Pinpoint the cell where the given text exists, returning its [X, Y] midpoint coordinate. 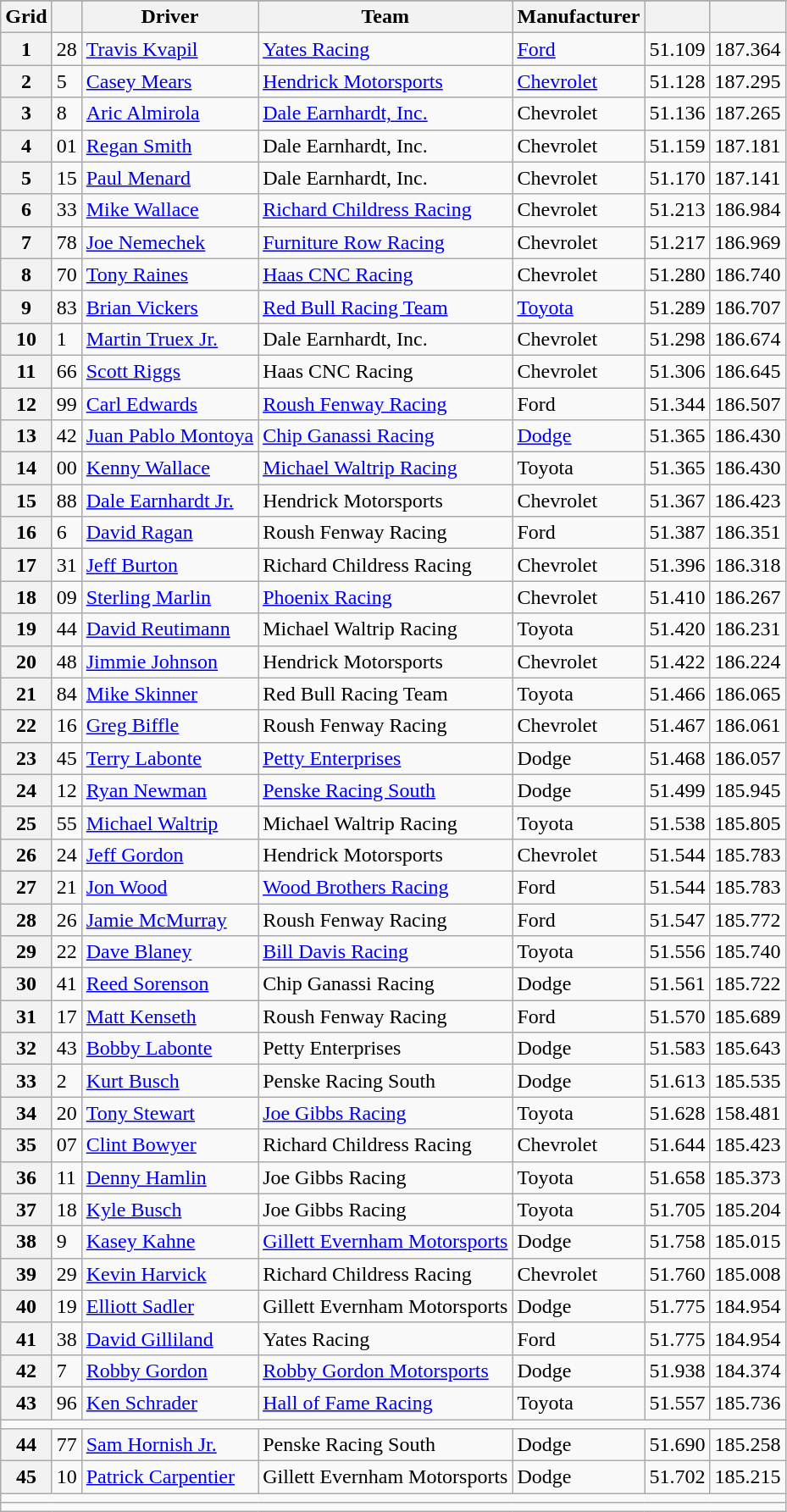
51.557 [678, 1403]
51.420 [678, 629]
186.061 [747, 726]
Kevin Harvick [169, 1274]
51.547 [678, 919]
Greg Biffle [169, 726]
Elliott Sadler [169, 1306]
51.613 [678, 1081]
Travis Kvapil [169, 49]
3 [26, 114]
186.267 [747, 597]
51.217 [678, 242]
Carl Edwards [169, 404]
Manufacturer [579, 17]
186.318 [747, 565]
186.984 [747, 210]
Robby Gordon Motorsports [385, 1371]
40 [26, 1306]
Jeff Burton [169, 565]
186.645 [747, 371]
187.265 [747, 114]
51.468 [678, 758]
186.224 [747, 662]
185.373 [747, 1177]
66 [66, 371]
4 [26, 146]
51.387 [678, 533]
187.141 [747, 178]
185.945 [747, 790]
186.969 [747, 242]
51.705 [678, 1210]
Mike Wallace [169, 210]
187.364 [747, 49]
51.760 [678, 1274]
51.410 [678, 597]
96 [66, 1403]
70 [66, 274]
51.298 [678, 339]
Driver [169, 17]
Juan Pablo Montoya [169, 436]
Terry Labonte [169, 758]
Patrick Carpentier [169, 1477]
51.467 [678, 726]
34 [26, 1113]
Jon Wood [169, 887]
48 [66, 662]
51.367 [678, 501]
Wood Brothers Racing [385, 887]
186.351 [747, 533]
Sterling Marlin [169, 597]
00 [66, 468]
51.644 [678, 1145]
Jamie McMurray [169, 919]
30 [26, 984]
Brian Vickers [169, 307]
51.128 [678, 81]
Casey Mears [169, 81]
14 [26, 468]
186.507 [747, 404]
23 [26, 758]
185.423 [747, 1145]
185.015 [747, 1242]
99 [66, 404]
Kasey Kahne [169, 1242]
185.204 [747, 1210]
Martin Truex Jr. [169, 339]
36 [26, 1177]
51.702 [678, 1477]
51.109 [678, 49]
51.159 [678, 146]
David Gilliland [169, 1338]
184.374 [747, 1371]
Ryan Newman [169, 790]
25 [26, 822]
Dave Blaney [169, 952]
51.289 [678, 307]
158.481 [747, 1113]
Regan Smith [169, 146]
Matt Kenseth [169, 1016]
Phoenix Racing [385, 597]
51.628 [678, 1113]
51.396 [678, 565]
09 [66, 597]
Kyle Busch [169, 1210]
Denny Hamlin [169, 1177]
Bill Davis Racing [385, 952]
35 [26, 1145]
07 [66, 1145]
187.295 [747, 81]
88 [66, 501]
Scott Riggs [169, 371]
185.535 [747, 1081]
51.213 [678, 210]
51.658 [678, 1177]
Furniture Row Racing [385, 242]
51.561 [678, 984]
Aric Almirola [169, 114]
185.643 [747, 1049]
51.690 [678, 1445]
186.423 [747, 501]
Hall of Fame Racing [385, 1403]
51.499 [678, 790]
77 [66, 1445]
Sam Hornish Jr. [169, 1445]
84 [66, 694]
186.674 [747, 339]
51.556 [678, 952]
78 [66, 242]
Dale Earnhardt Jr. [169, 501]
27 [26, 887]
David Ragan [169, 533]
Tony Raines [169, 274]
185.805 [747, 822]
Clint Bowyer [169, 1145]
Mike Skinner [169, 694]
51.306 [678, 371]
Kenny Wallace [169, 468]
186.065 [747, 694]
13 [26, 436]
51.280 [678, 274]
Jimmie Johnson [169, 662]
Bobby Labonte [169, 1049]
51.938 [678, 1371]
185.772 [747, 919]
186.707 [747, 307]
185.689 [747, 1016]
Michael Waltrip [169, 822]
Grid [26, 17]
185.740 [747, 952]
187.181 [747, 146]
185.008 [747, 1274]
185.736 [747, 1403]
185.215 [747, 1477]
186.057 [747, 758]
37 [26, 1210]
55 [66, 822]
51.758 [678, 1242]
51.422 [678, 662]
51.583 [678, 1049]
Jeff Gordon [169, 855]
83 [66, 307]
51.136 [678, 114]
51.170 [678, 178]
185.258 [747, 1445]
32 [26, 1049]
51.570 [678, 1016]
51.466 [678, 694]
186.740 [747, 274]
David Reutimann [169, 629]
186.231 [747, 629]
Paul Menard [169, 178]
Joe Nemechek [169, 242]
Tony Stewart [169, 1113]
Ken Schrader [169, 1403]
01 [66, 146]
51.538 [678, 822]
Team [385, 17]
51.344 [678, 404]
Kurt Busch [169, 1081]
185.722 [747, 984]
39 [26, 1274]
Reed Sorenson [169, 984]
Robby Gordon [169, 1371]
